Extract the [X, Y] coordinate from the center of the cell holding the provided text.  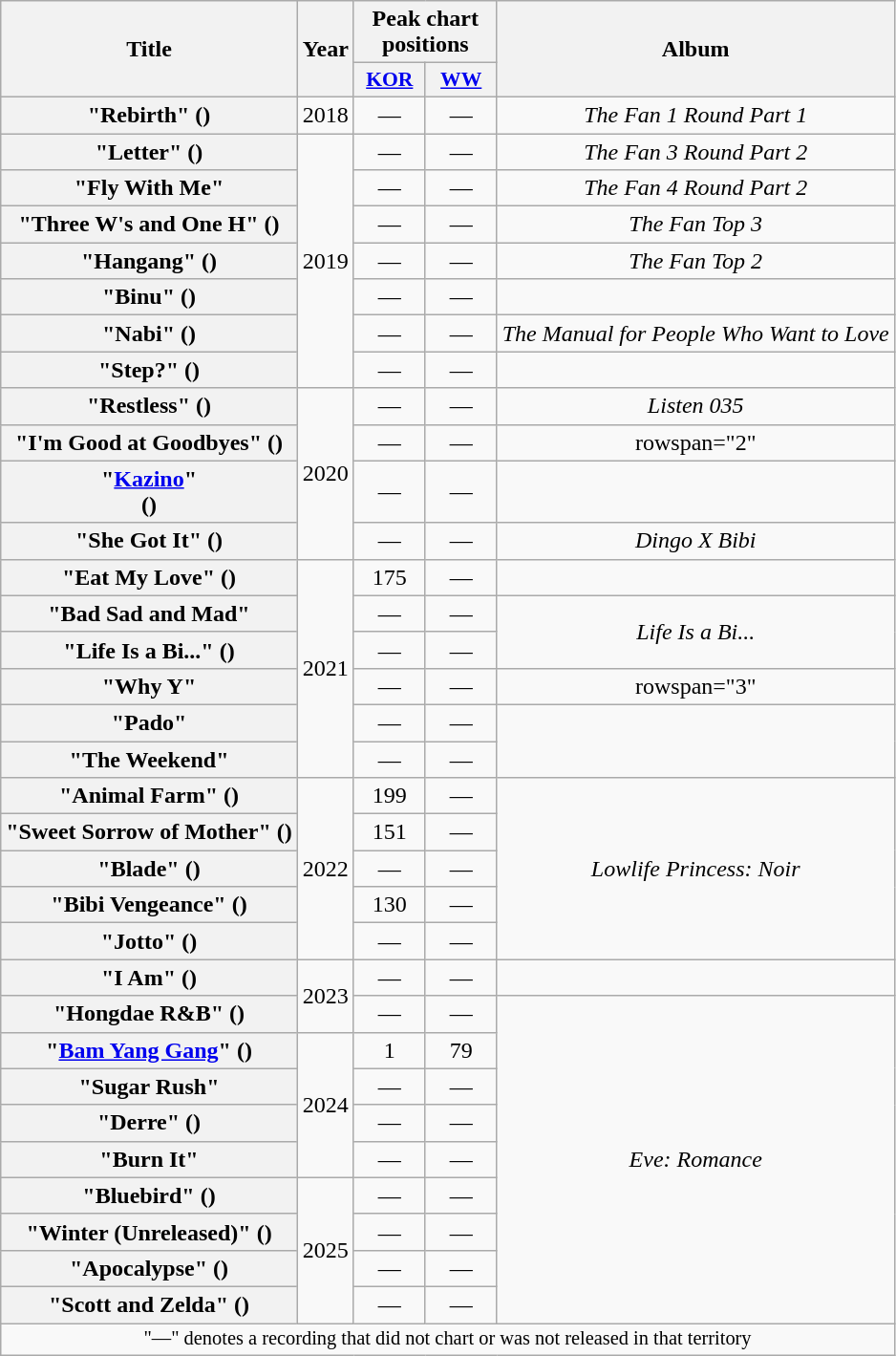
2024 [325, 1105]
Title [149, 50]
"Bluebird" () [149, 1195]
"Eat My Love" () [149, 577]
1 [390, 1050]
"Hongdae R&B" () [149, 1014]
130 [390, 905]
"I'm Good at Goodbyes" () [149, 442]
rowspan="3" [695, 686]
2018 [325, 115]
Listen 035 [695, 406]
"Rebirth" () [149, 115]
"Why Y" [149, 686]
The Manual for People Who Want to Love [695, 334]
Peak chart positions [425, 32]
"Apocalypse" () [149, 1268]
"Three W's and One H" () [149, 225]
The Fan 3 Round Part 2 [695, 152]
The Fan 4 Round Part 2 [695, 188]
Year [325, 50]
199 [390, 796]
"Sweet Sorrow of Mother" () [149, 832]
2022 [325, 869]
Dingo X Bibi [695, 541]
"Scott and Zelda" () [149, 1304]
"Pado" [149, 722]
"She Got It" () [149, 541]
The Fan Top 3 [695, 225]
2019 [325, 261]
The Fan Top 2 [695, 261]
"The Weekend" [149, 760]
"Blade" () [149, 869]
"Fly With Me" [149, 188]
"Jotto" () [149, 941]
"Bad Sad and Mad" [149, 613]
"Burn It" [149, 1159]
2020 [325, 474]
175 [390, 577]
"Bibi Vengeance" () [149, 905]
151 [390, 832]
"Animal Farm" () [149, 796]
"Letter" () [149, 152]
KOR [390, 80]
"Bam Yang Gang" () [149, 1050]
"Binu" () [149, 297]
Album [695, 50]
"Nabi" () [149, 334]
79 [460, 1050]
"Kazino" () [149, 491]
Eve: Romance [695, 1160]
2025 [325, 1250]
Lowlife Princess: Noir [695, 869]
"Hangang" () [149, 261]
"Derre" () [149, 1123]
"Life Is a Bi..." () [149, 650]
Life Is a Bi... [695, 632]
"Restless" () [149, 406]
WW [460, 80]
"I Am" () [149, 978]
"—" denotes a recording that did not chart or was not released in that territory [448, 1339]
The Fan 1 Round Part 1 [695, 115]
"Sugar Rush" [149, 1087]
"Step?" () [149, 370]
2023 [325, 996]
"Winter (Unreleased)" () [149, 1232]
rowspan="2" [695, 442]
2021 [325, 668]
